Return the [X, Y] coordinate for the center point of the cell that contains the specified text.  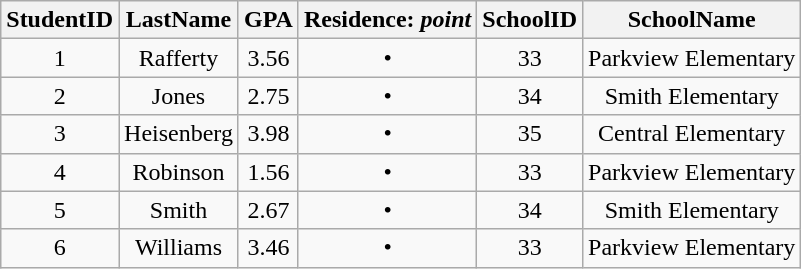
Central Elementary [692, 134]
3.46 [268, 248]
2 [60, 96]
1.56 [268, 172]
2.75 [268, 96]
35 [530, 134]
SchoolID [530, 20]
3 [60, 134]
LastName [179, 20]
6 [60, 248]
5 [60, 210]
3.98 [268, 134]
Heisenberg [179, 134]
StudentID [60, 20]
Rafferty [179, 58]
SchoolName [692, 20]
Jones [179, 96]
1 [60, 58]
2.67 [268, 210]
Smith [179, 210]
GPA [268, 20]
Residence: point [387, 20]
Robinson [179, 172]
Williams [179, 248]
4 [60, 172]
3.56 [268, 58]
